Locate the cell with the specified text and output its [x, y] center coordinate. 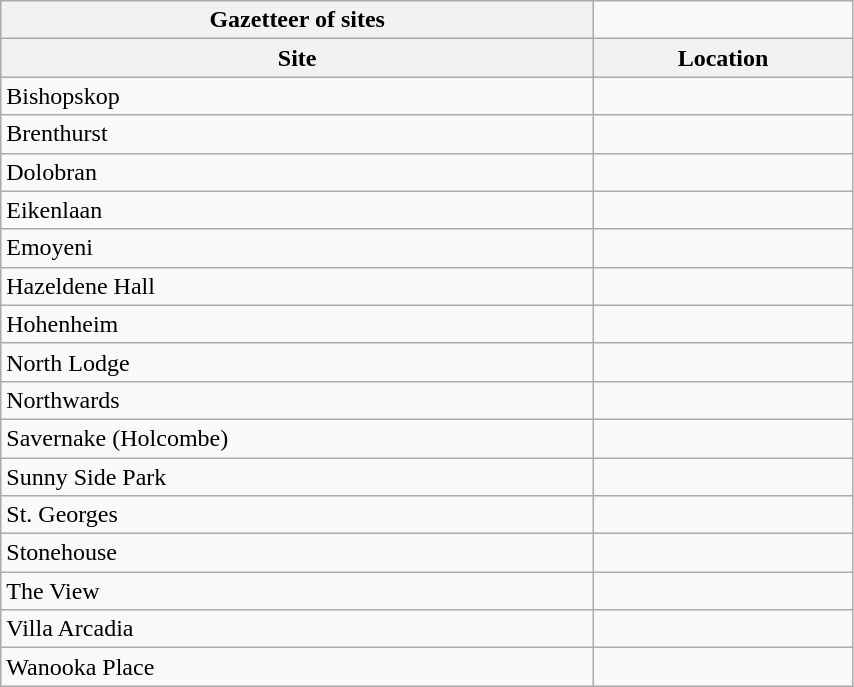
Sunny Side Park [298, 477]
North Lodge [298, 362]
Eikenlaan [298, 210]
Wanooka Place [298, 667]
St. Georges [298, 515]
Hazeldene Hall [298, 286]
Hohenheim [298, 324]
Location [724, 58]
Savernake (Holcombe) [298, 438]
Site [298, 58]
Emoyeni [298, 248]
Stonehouse [298, 553]
Dolobran [298, 172]
The View [298, 591]
Gazetteer of sites [298, 20]
Brenthurst [298, 134]
Bishopskop [298, 96]
Northwards [298, 400]
Villa Arcadia [298, 629]
